Detect which cell encompasses the target text, then output its (x, y) center coordinate. 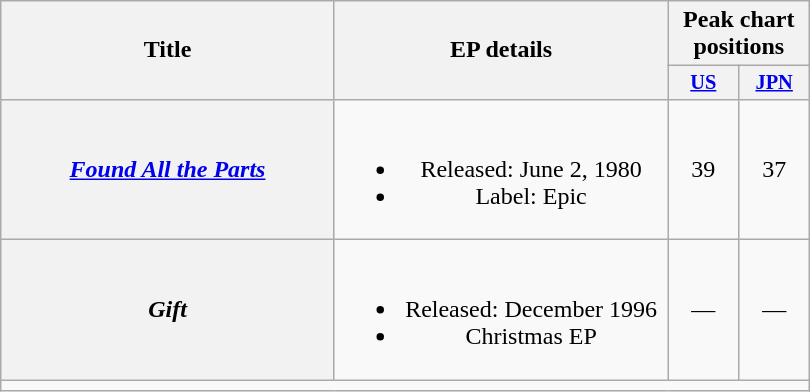
EP details (501, 50)
Released: June 2, 1980Label: Epic (501, 169)
Released: December 1996Christmas EP (501, 310)
Peak chart positions (739, 34)
US (704, 83)
37 (774, 169)
Title (168, 50)
JPN (774, 83)
Gift (168, 310)
39 (704, 169)
Found All the Parts (168, 169)
